For the text-containing cell, return its midpoint in (X, Y) coordinate format. 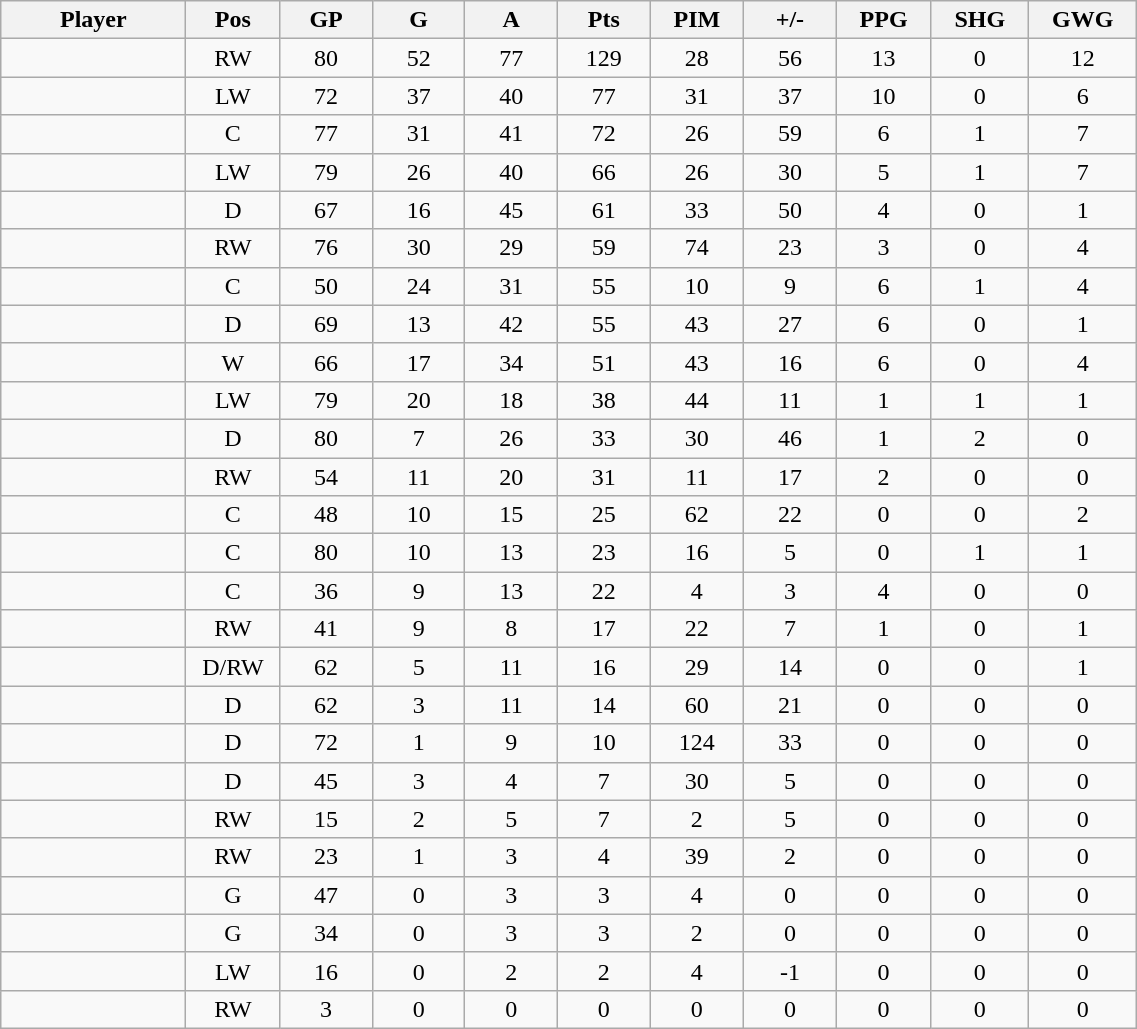
21 (790, 705)
8 (512, 629)
39 (697, 857)
69 (326, 324)
38 (604, 400)
124 (697, 743)
42 (512, 324)
24 (418, 286)
129 (604, 58)
74 (697, 248)
60 (697, 705)
44 (697, 400)
-1 (790, 971)
PPG (884, 20)
52 (418, 58)
PIM (697, 20)
67 (326, 210)
36 (326, 591)
28 (697, 58)
76 (326, 248)
Pos (233, 20)
27 (790, 324)
+/- (790, 20)
47 (326, 895)
18 (512, 400)
61 (604, 210)
SHG (980, 20)
D/RW (233, 667)
56 (790, 58)
GWG (1083, 20)
51 (604, 362)
A (512, 20)
W (233, 362)
48 (326, 515)
GP (326, 20)
Player (94, 20)
Pts (604, 20)
12 (1083, 58)
25 (604, 515)
54 (326, 477)
46 (790, 438)
